Pinpoint the cell where the given text exists, returning its [X, Y] midpoint coordinate. 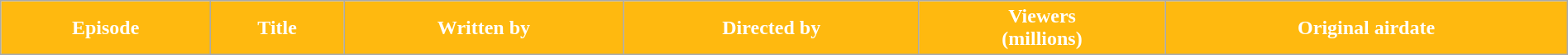
Title [278, 28]
Written by [485, 28]
Directed by [771, 28]
Episode [106, 28]
Original airdate [1366, 28]
Viewers(millions) [1042, 28]
